Pinpoint the cell where the given text exists, returning its (X, Y) midpoint coordinate. 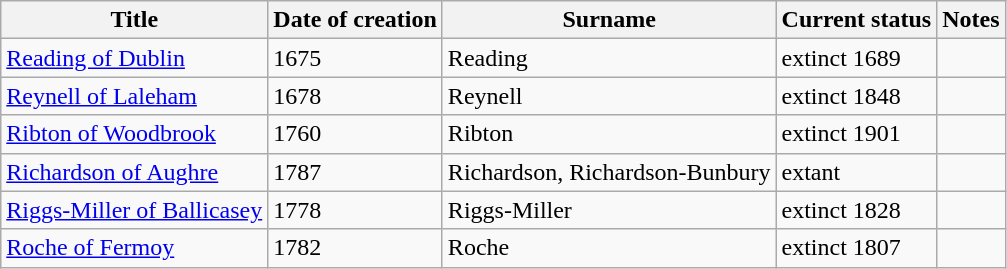
1760 (356, 134)
extinct 1807 (856, 248)
Date of creation (356, 20)
Reynell (609, 96)
Reading of Dublin (134, 58)
extant (856, 172)
Riggs-Miller of Ballicasey (134, 210)
1787 (356, 172)
Reynell of Laleham (134, 96)
Current status (856, 20)
Roche (609, 248)
extinct 1689 (856, 58)
Riggs-Miller (609, 210)
Ribton (609, 134)
Title (134, 20)
Roche of Fermoy (134, 248)
Richardson, Richardson-Bunbury (609, 172)
Richardson of Aughre (134, 172)
1782 (356, 248)
1778 (356, 210)
Reading (609, 58)
Ribton of Woodbrook (134, 134)
Notes (971, 20)
extinct 1848 (856, 96)
1678 (356, 96)
extinct 1901 (856, 134)
extinct 1828 (856, 210)
Surname (609, 20)
1675 (356, 58)
